Locate the cell with the specified text and output its (x, y) center coordinate. 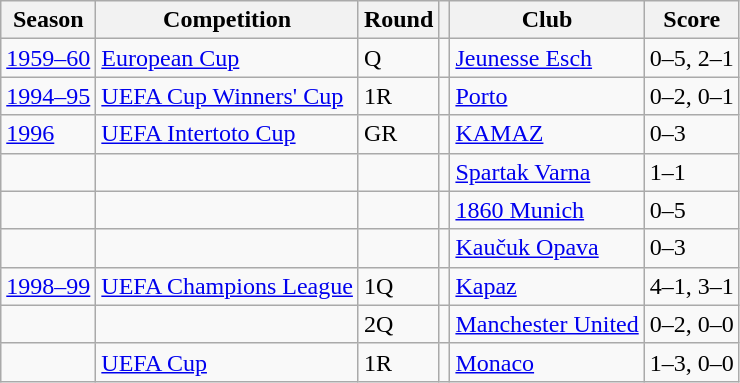
Kapaz (547, 286)
GR (398, 134)
Spartak Varna (547, 172)
Score (692, 20)
Monaco (547, 362)
Porto (547, 96)
European Cup (228, 58)
Competition (228, 20)
0–2, 0–0 (692, 324)
0–5 (692, 210)
1Q (398, 286)
Kaučuk Opava (547, 248)
UEFA Champions League (228, 286)
Manchester United (547, 324)
1860 Munich (547, 210)
0–5, 2–1 (692, 58)
Jeunesse Esch (547, 58)
4–1, 3–1 (692, 286)
1–3, 0–0 (692, 362)
2Q (398, 324)
UEFA Cup (228, 362)
Club (547, 20)
UEFA Intertoto Cup (228, 134)
1994–95 (48, 96)
1959–60 (48, 58)
Season (48, 20)
KAMAZ (547, 134)
1–1 (692, 172)
Round (398, 20)
1998–99 (48, 286)
1996 (48, 134)
Q (398, 58)
UEFA Cup Winners' Cup (228, 96)
0–2, 0–1 (692, 96)
